Return the [x, y] coordinate for the center point of the cell that contains the specified text.  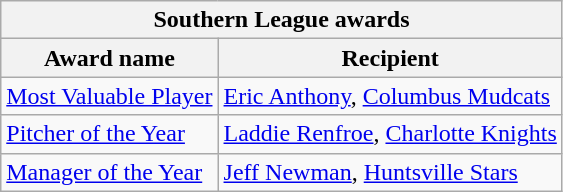
Eric Anthony, Columbus Mudcats [390, 96]
Jeff Newman, Huntsville Stars [390, 172]
Award name [110, 58]
Pitcher of the Year [110, 134]
Recipient [390, 58]
Manager of the Year [110, 172]
Most Valuable Player [110, 96]
Laddie Renfroe, Charlotte Knights [390, 134]
Southern League awards [282, 20]
